Identify which cell holds the provided text, then report its [x, y] central coordinate. 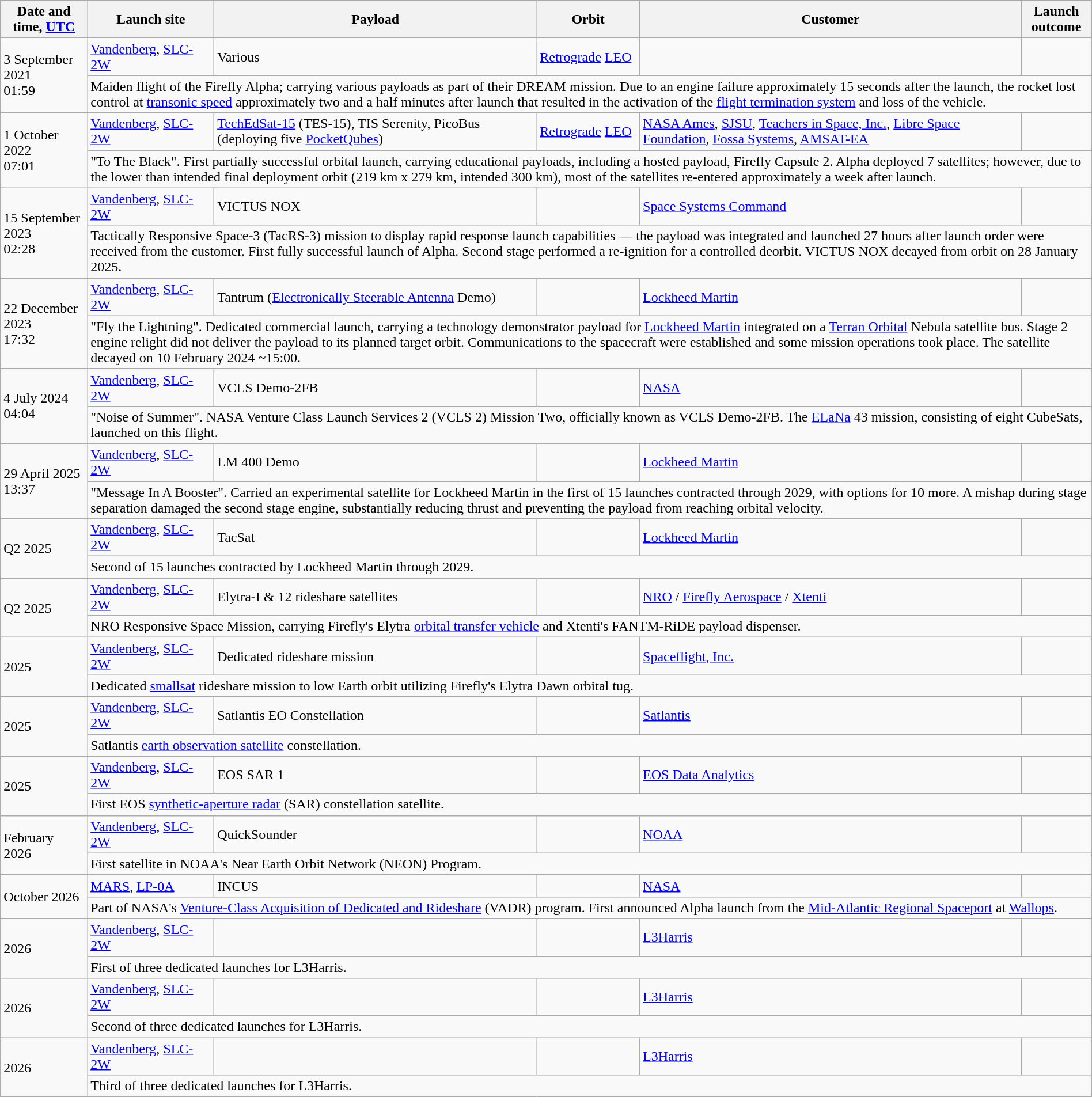
Dedicated smallsat rideshare mission to low Earth orbit utilizing Firefly's Elytra Dawn orbital tug. [590, 686]
Tantrum (Electronically Steerable Antenna Demo) [376, 297]
VCLS Demo-2FB [376, 387]
Satlantis earth observation satellite constellation. [590, 745]
Second of three dedicated launches for L3Harris. [590, 1027]
February 2026 [44, 845]
Satlantis [831, 715]
TechEdSat-15 (TES-15), TIS Serenity, PicoBus (deploying five PocketQubes) [376, 131]
First of three dedicated launches for L3Harris. [590, 967]
First satellite in NOAA's Near Earth Orbit Network (NEON) Program. [590, 864]
NRO Responsive Space Mission, carrying Firefly's Elytra orbital transfer vehicle and Xtenti's FANTM-RiDE payload dispenser. [590, 627]
QuickSounder [376, 834]
Dedicated rideshare mission [376, 656]
INCUS [376, 886]
Launchoutcome [1056, 20]
4 July 202404:04 [44, 406]
Date and time, UTC [44, 20]
MARS, LP-0A [151, 886]
Orbit [589, 20]
22 December 202317:32 [44, 324]
NASA Ames, SJSU, Teachers in Space, Inc., Libre Space Foundation, Fossa Systems, AMSAT-EA [831, 131]
Various [376, 56]
First EOS synthetic-aperture radar (SAR) constellation satellite. [590, 804]
15 September 202302:28 [44, 233]
LM 400 Demo [376, 462]
3 September 202101:59 [44, 75]
Elytra-I & 12 rideshare satellites [376, 597]
NRO / Firefly Aerospace / Xtenti [831, 597]
Customer [831, 20]
Payload [376, 20]
TacSat [376, 538]
Launch site [151, 20]
Satlantis EO Constellation [376, 715]
Space Systems Command [831, 206]
29 April 2025 13:37 [44, 481]
EOS Data Analytics [831, 775]
Second of 15 launches contracted by Lockheed Martin through 2029. [590, 567]
Third of three dedicated launches for L3Harris. [590, 1086]
NOAA [831, 834]
October 2026 [44, 897]
1 October 202207:01 [44, 150]
VICTUS NOX [376, 206]
Spaceflight, Inc. [831, 656]
EOS SAR 1 [376, 775]
